Output the (X, Y) coordinate of the center of the cell containing the given text.  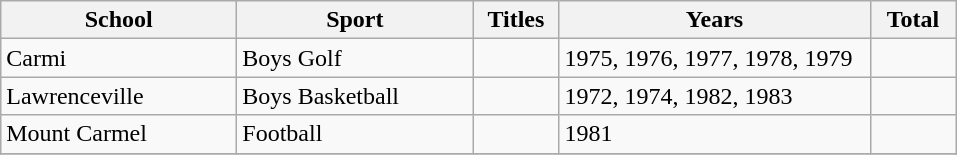
1981 (714, 134)
Titles (516, 20)
Years (714, 20)
Boys Golf (355, 58)
Lawrenceville (119, 96)
Football (355, 134)
Sport (355, 20)
School (119, 20)
Total (913, 20)
1975, 1976, 1977, 1978, 1979 (714, 58)
Carmi (119, 58)
1972, 1974, 1982, 1983 (714, 96)
Boys Basketball (355, 96)
Mount Carmel (119, 134)
